Return the [X, Y] coordinate for the center point of the cell that contains the specified text.  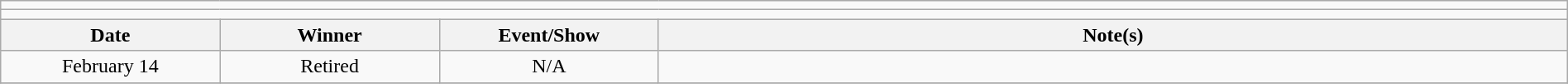
Winner [329, 35]
Note(s) [1113, 35]
N/A [549, 67]
Event/Show [549, 35]
February 14 [111, 67]
Date [111, 35]
Retired [329, 67]
